Scan for the cell matching the given text and deliver its [X, Y] coordinate at center. 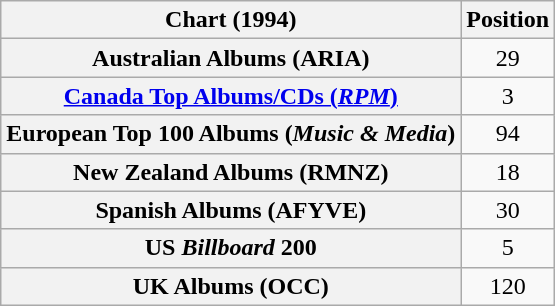
Spanish Albums (AFYVE) [231, 210]
120 [508, 286]
New Zealand Albums (RMNZ) [231, 172]
Chart (1994) [231, 20]
29 [508, 58]
US Billboard 200 [231, 248]
Canada Top Albums/CDs (RPM) [231, 96]
94 [508, 134]
5 [508, 248]
European Top 100 Albums (Music & Media) [231, 134]
UK Albums (OCC) [231, 286]
3 [508, 96]
18 [508, 172]
Australian Albums (ARIA) [231, 58]
30 [508, 210]
Position [508, 20]
